Extract the [X, Y] coordinate from the center of the cell holding the provided text.  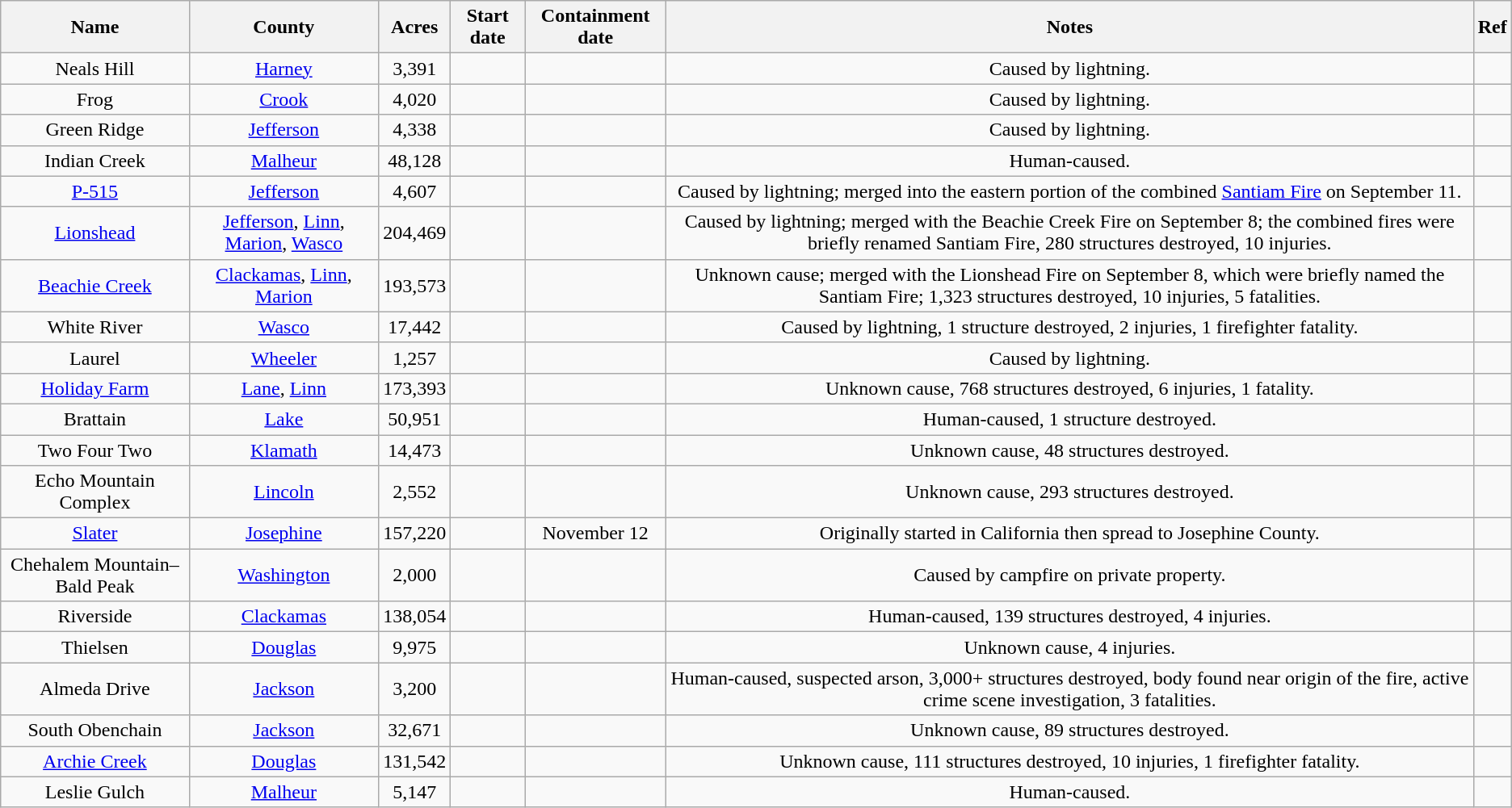
Chehalem Mountain–Bald Peak [95, 575]
Unknown cause, 111 structures destroyed, 10 injuries, 1 firefighter fatality. [1070, 761]
4,020 [415, 99]
4,607 [415, 191]
Riverside [95, 617]
Indian Creek [95, 161]
Neals Hill [95, 69]
Acres [415, 27]
131,542 [415, 761]
138,054 [415, 617]
Caused by lightning; merged into the eastern portion of the combined Santiam Fire on September 11. [1070, 191]
White River [95, 327]
Lionshead [95, 232]
48,128 [415, 161]
Laurel [95, 358]
9,975 [415, 647]
4,338 [415, 130]
Notes [1070, 27]
3,200 [415, 689]
Human-caused, 1 structure destroyed. [1070, 419]
Two Four Two [95, 450]
1,257 [415, 358]
14,473 [415, 450]
Slater [95, 534]
Unknown cause, 48 structures destroyed. [1070, 450]
Green Ridge [95, 130]
Klamath [284, 450]
Beachie Creek [95, 286]
Unknown cause, 4 injuries. [1070, 647]
Human-caused, 139 structures destroyed, 4 injuries. [1070, 617]
Human-caused, suspected arson, 3,000+ structures destroyed, body found near origin of the fire, active crime scene investigation, 3 fatalities. [1070, 689]
Lake [284, 419]
173,393 [415, 388]
P-515 [95, 191]
Clackamas, Linn, Marion [284, 286]
South Obenchain [95, 731]
3,391 [415, 69]
Washington [284, 575]
Jefferson, Linn, Marion, Wasco [284, 232]
Echo Mountain Complex [95, 492]
2,552 [415, 492]
Unknown cause, 768 structures destroyed, 6 injuries, 1 fatality. [1070, 388]
Name [95, 27]
County [284, 27]
November 12 [596, 534]
Archie Creek [95, 761]
Unknown cause, 293 structures destroyed. [1070, 492]
Frog [95, 99]
Unknown cause, 89 structures destroyed. [1070, 731]
2,000 [415, 575]
Ref [1493, 27]
Crook [284, 99]
Lane, Linn [284, 388]
Caused by lightning, 1 structure destroyed, 2 injuries, 1 firefighter fatality. [1070, 327]
Wheeler [284, 358]
Josephine [284, 534]
Originally started in California then spread to Josephine County. [1070, 534]
17,442 [415, 327]
157,220 [415, 534]
Start date [488, 27]
Clackamas [284, 617]
5,147 [415, 792]
Wasco [284, 327]
Brattain [95, 419]
Caused by campfire on private property. [1070, 575]
Lincoln [284, 492]
Almeda Drive [95, 689]
Thielsen [95, 647]
Holiday Farm [95, 388]
Harney [284, 69]
32,671 [415, 731]
Containment date [596, 27]
193,573 [415, 286]
Leslie Gulch [95, 792]
204,469 [415, 232]
50,951 [415, 419]
